Return [x, y] of the center of cell containing provided text 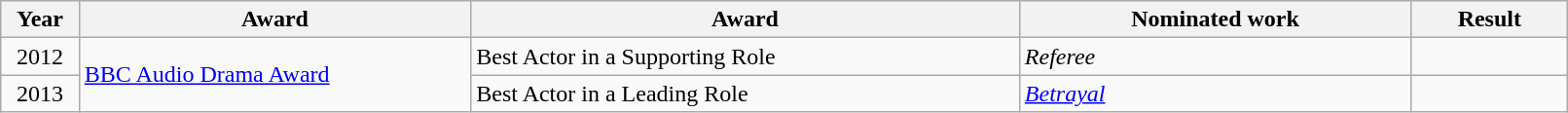
Result [1489, 19]
Best Actor in a Leading Role [746, 94]
2012 [40, 56]
BBC Audio Drama Award [274, 75]
Betrayal [1215, 94]
Nominated work [1215, 19]
Referee [1215, 56]
2013 [40, 94]
Best Actor in a Supporting Role [746, 56]
Year [40, 19]
